For the text-containing cell, return its midpoint in (x, y) coordinate format. 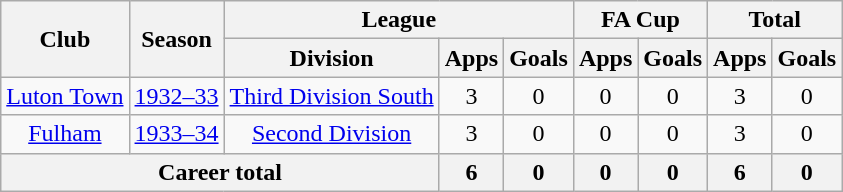
Second Division (332, 134)
1932–33 (176, 96)
Season (176, 39)
Total (775, 20)
League (398, 20)
Career total (220, 172)
Club (65, 39)
Luton Town (65, 96)
Fulham (65, 134)
Third Division South (332, 96)
Division (332, 58)
FA Cup (640, 20)
1933–34 (176, 134)
